Pinpoint the cell where the given text exists, returning its (X, Y) midpoint coordinate. 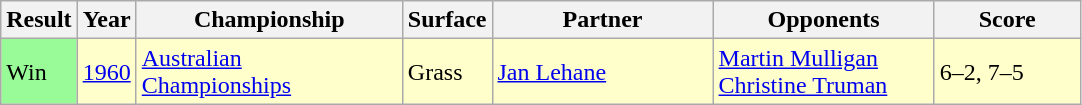
Grass (447, 72)
Surface (447, 20)
Partner (602, 20)
Australian Championships (269, 72)
Opponents (824, 20)
Score (1007, 20)
6–2, 7–5 (1007, 72)
Result (39, 20)
1960 (106, 72)
Martin Mulligan Christine Truman (824, 72)
Championship (269, 20)
Jan Lehane (602, 72)
Win (39, 72)
Year (106, 20)
